Capture the cell that displays the provided text and extract its (x, y) central coordinate. 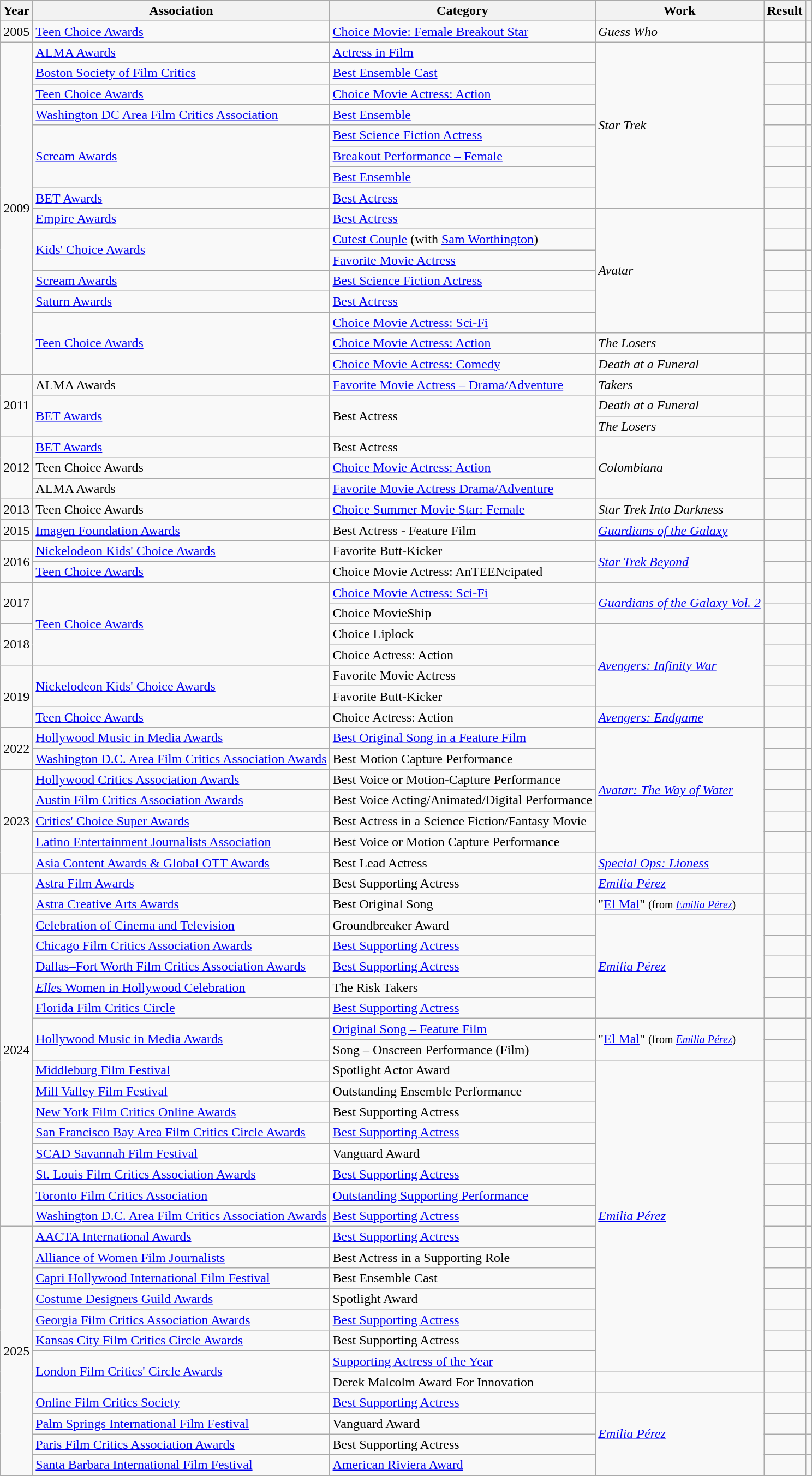
2024 (16, 1049)
London Film Critics' Circle Awards (181, 1372)
Takers (680, 385)
Star Trek Into Darkness (680, 509)
Supporting Actress of the Year (463, 1361)
Latino Entertainment Journalists Association (181, 842)
2018 (16, 645)
Result (785, 11)
Dallas–Fort Worth Film Critics Association Awards (181, 967)
Avengers: Endgame (680, 717)
Celebration of Cinema and Television (181, 925)
Astra Film Awards (181, 883)
Empire Awards (181, 218)
Best Motion Capture Performance (463, 759)
Boston Society of Film Critics (181, 73)
Alliance of Women Film Journalists (181, 1257)
Elles Women in Hollywood Celebration (181, 987)
2019 (16, 697)
Capri Hollywood International Film Festival (181, 1278)
Category (463, 11)
Best Actress in a Science Fiction/Fantasy Movie (463, 821)
Choice Movie Actress: Comedy (463, 364)
Santa Barbara International Film Festival (181, 1465)
Florida Film Critics Circle (181, 1008)
Favorite Movie Actress – Drama/Adventure (463, 385)
Best Voice or Motion Capture Performance (463, 842)
Guess Who (680, 32)
2016 (16, 561)
Spotlight Award (463, 1299)
Imagen Foundation Awards (181, 530)
2015 (16, 530)
2012 (16, 468)
Costume Designers Guild Awards (181, 1299)
Outstanding Supporting Performance (463, 1195)
Georgia Film Critics Association Awards (181, 1320)
The Risk Takers (463, 987)
Hollywood Critics Association Awards (181, 779)
Astra Creative Arts Awards (181, 904)
Choice Movie Actress: AnTEENcipated (463, 572)
Actress in Film (463, 52)
Online Film Critics Society (181, 1403)
Kansas City Film Critics Circle Awards (181, 1341)
Derek Malcolm Award For Innovation (463, 1382)
Asia Content Awards & Global OTT Awards (181, 862)
New York Film Critics Online Awards (181, 1112)
Choice Summer Movie Star: Female (463, 509)
2023 (16, 821)
2009 (16, 209)
Toronto Film Critics Association (181, 1195)
Association (181, 11)
Palm Springs International Film Festival (181, 1424)
Star Trek (680, 125)
Best Original Song (463, 904)
Best Original Song in a Feature Film (463, 738)
Choice Movie: Female Breakout Star (463, 32)
Saturn Awards (181, 302)
AACTA International Awards (181, 1236)
Guardians of the Galaxy (680, 530)
Paris Film Critics Association Awards (181, 1444)
2011 (16, 406)
Avengers: Infinity War (680, 665)
Middleburg Film Festival (181, 1070)
Favorite Movie Actress Drama/Adventure (463, 489)
Choice MovieShip (463, 614)
Special Ops: Lioness (680, 862)
Best Lead Actress (463, 862)
2013 (16, 509)
Best Actress in a Supporting Role (463, 1257)
SCAD Savannah Film Festival (181, 1153)
American Riviera Award (463, 1465)
Work (680, 11)
Washington DC Area Film Critics Association (181, 115)
Best Voice Acting/Animated/Digital Performance (463, 800)
Breakout Performance – Female (463, 156)
Star Trek Beyond (680, 561)
Austin Film Critics Association Awards (181, 800)
Year (16, 11)
Guardians of the Galaxy Vol. 2 (680, 603)
Critics' Choice Super Awards (181, 821)
Chicago Film Critics Association Awards (181, 946)
Choice Liplock (463, 634)
Best Actress - Feature Film (463, 530)
2022 (16, 748)
Best Voice or Motion-Capture Performance (463, 779)
St. Louis Film Critics Association Awards (181, 1174)
Song – Onscreen Performance (Film) (463, 1050)
2025 (16, 1350)
Colombiana (680, 468)
Outstanding Ensemble Performance (463, 1091)
Groundbreaker Award (463, 925)
Mill Valley Film Festival (181, 1091)
Kids' Choice Awards (181, 249)
Cutest Couple (with Sam Worthington) (463, 239)
Avatar (680, 270)
2005 (16, 32)
Avatar: The Way of Water (680, 790)
2017 (16, 603)
San Francisco Bay Area Film Critics Circle Awards (181, 1133)
Original Song – Feature Film (463, 1029)
Spotlight Actor Award (463, 1070)
